Search for the cell housing the specified text and yield its (X, Y) center coordinate. 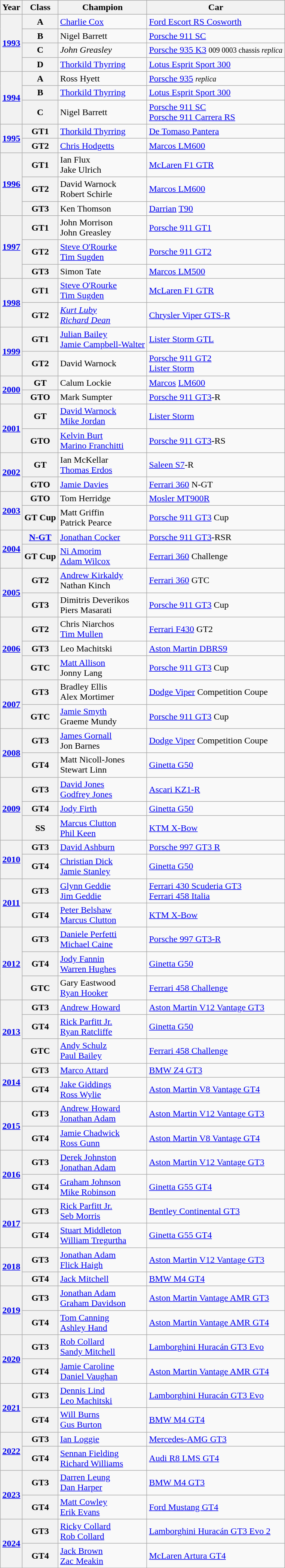
Year (11, 7)
2009 (11, 808)
2023 (11, 1495)
Andrew Kirkaldy Nathan Kinch (102, 581)
2022 (11, 1451)
Marcos LM500 (216, 271)
Darrian T90 (216, 208)
2024 (11, 1543)
Andrew Howard Jonathan Adam (102, 1114)
Ian McKellar Thomas Erdos (102, 465)
David Warnock Mike Jordan (102, 416)
2019 (11, 1310)
Calum Lockie (102, 383)
Ross Hyett (102, 78)
Saleen S7-R (216, 465)
John Greasley (102, 50)
2021 (11, 1408)
Ian Loggie (102, 1439)
Audi R8 LMS GT4 (216, 1458)
Ferrari 360 Challenge (216, 556)
Graham Johnson Mike Robinson (102, 1186)
BMW Z4 GT3 (216, 1070)
Jake Giddings Ross Wylie (102, 1089)
Chrysler Viper GTS-R (216, 315)
Mark Sumpter (102, 397)
2006 (11, 649)
Jody Fannin Warren Hughes (102, 964)
Dennis Lind Leo Machitski (102, 1396)
2000 (11, 390)
Julian Bailey Jamie Campbell-Walter (102, 339)
Rick Parfitt Jr. Ryan Ratcliffe (102, 1026)
Porsche 911 GT3-RSR (216, 537)
Porsche 911 GT1 (216, 228)
1993 (11, 43)
2016 (11, 1174)
1999 (11, 351)
Porsche 911 GT2Lister Storm (216, 363)
1994 (11, 98)
Ian Flux Jake Ulrich (102, 164)
Leo Machitski (102, 649)
Christian Dick Jamie Stanley (102, 866)
2007 (11, 704)
Porsche 997 GT3-R (216, 940)
1998 (11, 303)
David Warnock Robert Schirle (102, 189)
2004 (11, 549)
Chris Niarchos Tim Mullen (102, 629)
Ferrari 360 N-GT (216, 484)
Mosler MT900R (216, 498)
Porsche 935 K3 009 0003 chassis replica (216, 50)
2005 (11, 593)
D (40, 64)
Porsche 911 GT3-R (216, 397)
Aston Martin Vantage AMR GT3 (216, 1299)
Jonathan Cocker (102, 537)
Porsche 911 GT2 (216, 252)
Matt Griffin Patrick Pearce (102, 517)
1995 (11, 138)
Charlie Cox (102, 22)
Bentley Continental GT3 (216, 1211)
Tom Herridge (102, 498)
Bradley Ellis Alex Mortimer (102, 692)
2020 (11, 1359)
Rick Parfitt Jr. Seb Morris (102, 1211)
Jamie Smyth Graeme Mundy (102, 716)
Darren Leung Dan Harper (102, 1482)
2013 (11, 1032)
2015 (11, 1126)
2017 (11, 1223)
2001 (11, 428)
David Ashburn (102, 847)
David Jones Godfrey Jones (102, 789)
Jody Firth (102, 808)
Class (40, 7)
Jonathan Adam Flick Haigh (102, 1260)
Aston Martin DBRS9 (216, 649)
Ford Mustang GT4 (216, 1507)
Champion (102, 7)
Ferrari 360 GTC (216, 581)
Derek Johnston Jonathan Adam (102, 1162)
Lister Storm GTL (216, 339)
Lister Storm (216, 416)
Gary Eastwood Ryan Hooker (102, 988)
Simon Tate (102, 271)
Porsche 911 GT3-RS (216, 440)
De Tomaso Pantera (216, 131)
BMW M4 GT3 (216, 1482)
1996 (11, 184)
2014 (11, 1082)
Matt Nicoll-Jones Stewart Linn (102, 765)
Daniele Perfetti Michael Caine (102, 940)
Chris Hodgetts (102, 145)
2012 (11, 964)
2002 (11, 472)
Lamborghini Huracán GT3 Evo 2 (216, 1531)
Jamie Davies (102, 484)
Ni Amorim Adam Wilcox (102, 556)
Dimitris Deverikos Piers Masarati (102, 605)
Stuart Middleton William Tregurtha (102, 1235)
Porsche 935 replica (216, 78)
Jonathan Adam Graham Davidson (102, 1299)
2008 (11, 753)
Marcus Clutton Phil Keen (102, 828)
McLaren Artura GT4 (216, 1556)
Matt Cowley Erik Evans (102, 1507)
Will Burns Gus Burton (102, 1420)
Andy Schulz Paul Bailey (102, 1051)
Kurt Luby Richard Dean (102, 315)
2018 (11, 1267)
David Warnock (102, 363)
Porsche 911 SCPorsche 911 Carrera RS (216, 112)
Rob Collard Sandy Mitchell (102, 1347)
Ken Thomson (102, 208)
Jamie Caroline Daniel Vaughan (102, 1371)
2010 (11, 859)
Ascari KZ1-R (216, 789)
Kelvin Burt Marino Franchitti (102, 440)
1997 (11, 247)
John Morrison John Greasley (102, 228)
Car (216, 7)
2003 (11, 511)
Porsche 911 SC (216, 36)
Tom Canning Ashley Hand (102, 1322)
Andrew Howard (102, 1007)
Ricky Collard Rob Collard (102, 1531)
Jamie Chadwick Ross Gunn (102, 1138)
Glynn Geddie Jim Geddie (102, 890)
Ferrari 430 Scuderia GT3Ferrari 458 Italia (216, 890)
Marco Attard (102, 1070)
Ford Escort RS Cosworth (216, 22)
Ferrari F430 GT2 (216, 629)
Jack Mitchell (102, 1279)
N-GT (40, 537)
Sennan Fielding Richard Williams (102, 1458)
James Gornall Jon Barnes (102, 741)
Porsche 997 GT3 R (216, 847)
Matt Allison Jonny Lang (102, 668)
Peter Belshaw Marcus Clutton (102, 915)
SS (40, 828)
Jack Brown Zac Meakin (102, 1556)
2011 (11, 903)
Mercedes-AMG GT3 (216, 1439)
